Locate the cell with the specified text and output its [x, y] center coordinate. 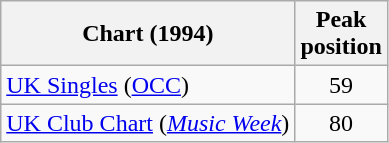
UK Club Chart (Music Week) [148, 123]
UK Singles (OCC) [148, 85]
59 [341, 85]
Chart (1994) [148, 34]
Peakposition [341, 34]
80 [341, 123]
